Return the (X, Y) coordinate for the center point of the cell that contains the specified text.  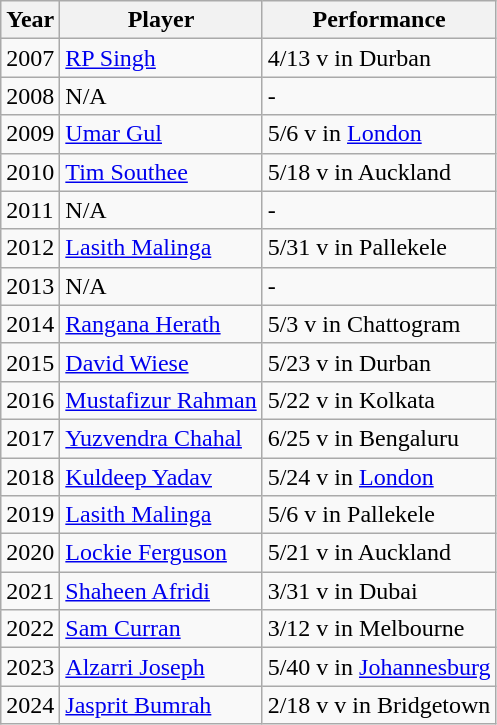
David Wiese (161, 362)
2014 (30, 324)
Sam Curran (161, 629)
5/21 v in Auckland (379, 553)
2008 (30, 96)
Lockie Ferguson (161, 553)
2016 (30, 400)
2012 (30, 248)
Umar Gul (161, 134)
2007 (30, 58)
2022 (30, 629)
Player (161, 20)
Performance (379, 20)
2017 (30, 438)
2015 (30, 362)
2009 (30, 134)
5/24 v in London (379, 477)
4/13 v in Durban (379, 58)
Kuldeep Yadav (161, 477)
2018 (30, 477)
3/12 v in Melbourne (379, 629)
5/18 v in Auckland (379, 172)
5/6 v in Pallekele (379, 515)
Jasprit Bumrah (161, 705)
6/25 v in Bengaluru (379, 438)
2021 (30, 591)
RP Singh (161, 58)
2011 (30, 210)
2013 (30, 286)
Tim Southee (161, 172)
2020 (30, 553)
5/23 v in Durban (379, 362)
5/40 v in Johannesburg (379, 667)
2/18 v v in Bridgetown (379, 705)
Alzarri Joseph (161, 667)
Rangana Herath (161, 324)
5/22 v in Kolkata (379, 400)
2010 (30, 172)
2019 (30, 515)
3/31 v in Dubai (379, 591)
5/6 v in London (379, 134)
Yuzvendra Chahal (161, 438)
5/3 v in Chattogram (379, 324)
Year (30, 20)
Shaheen Afridi (161, 591)
Mustafizur Rahman (161, 400)
2023 (30, 667)
2024 (30, 705)
5/31 v in Pallekele (379, 248)
